For the text-containing cell, return its midpoint in [X, Y] coordinate format. 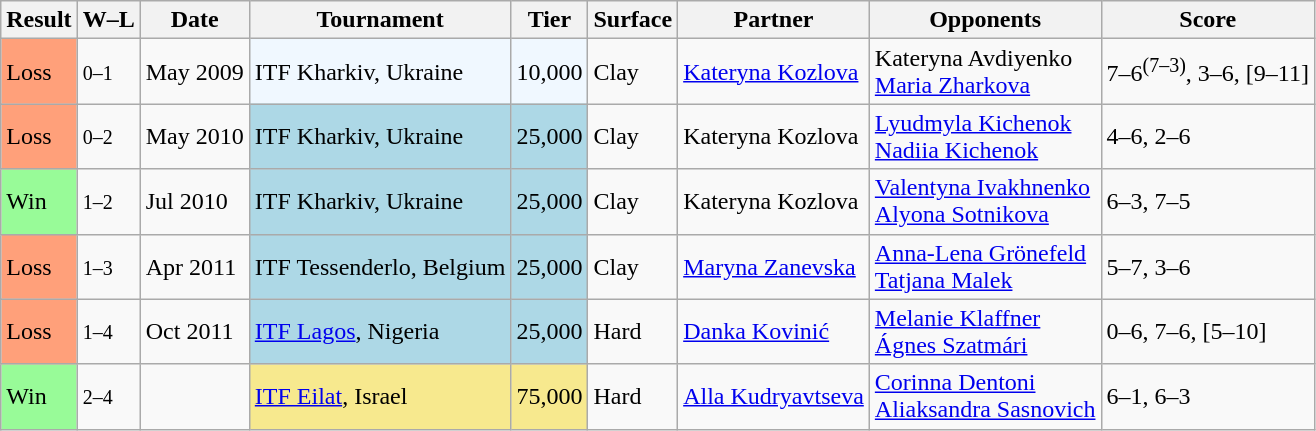
4–6, 2–6 [1208, 136]
Kateryna Avdiyenko Maria Zharkova [985, 72]
Opponents [985, 20]
Lyudmyla Kichenok Nadiia Kichenok [985, 136]
Melanie Klaffner Ágnes Szatmári [985, 332]
ITF Lagos, Nigeria [380, 332]
0–2 [108, 136]
75,000 [550, 396]
Maryna Zanevska [774, 266]
May 2009 [194, 72]
Valentyna Ivakhnenko Alyona Sotnikova [985, 202]
0–6, 7–6, [5–10] [1208, 332]
Date [194, 20]
2–4 [108, 396]
1–4 [108, 332]
ITF Tessenderlo, Belgium [380, 266]
7–6(7–3), 3–6, [9–11] [1208, 72]
0–1 [108, 72]
5–7, 3–6 [1208, 266]
May 2010 [194, 136]
6–3, 7–5 [1208, 202]
6–1, 6–3 [1208, 396]
Anna-Lena Grönefeld Tatjana Malek [985, 266]
Oct 2011 [194, 332]
Danka Kovinić [774, 332]
Tournament [380, 20]
Surface [633, 20]
Corinna Dentoni Aliaksandra Sasnovich [985, 396]
Alla Kudryavtseva [774, 396]
Tier [550, 20]
Apr 2011 [194, 266]
Result [39, 20]
W–L [108, 20]
1–3 [108, 266]
10,000 [550, 72]
Jul 2010 [194, 202]
1–2 [108, 202]
Score [1208, 20]
Partner [774, 20]
ITF Eilat, Israel [380, 396]
